Output the (X, Y) coordinate of the center of the cell containing the given text.  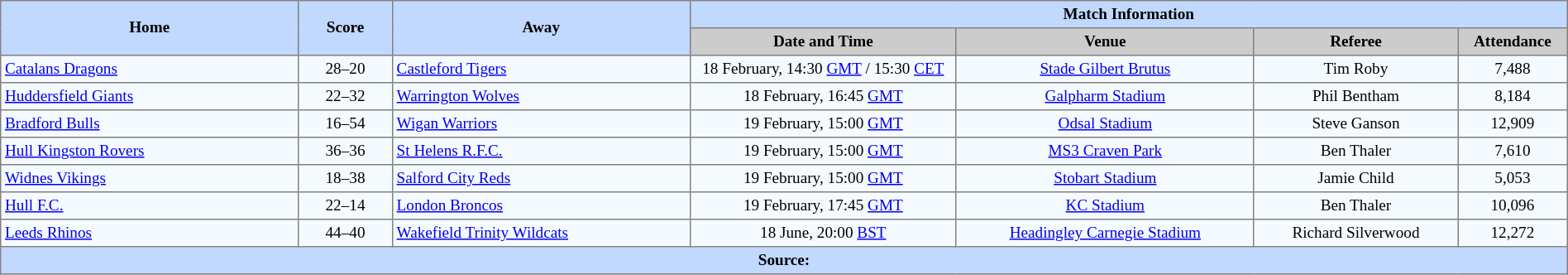
7,610 (1513, 151)
London Broncos (541, 205)
22–14 (346, 205)
Warrington Wolves (541, 96)
Jamie Child (1355, 179)
Home (150, 28)
Hull F.C. (150, 205)
16–54 (346, 124)
18 February, 14:30 GMT / 15:30 CET (823, 70)
Attendance (1513, 41)
10,096 (1513, 205)
18 February, 16:45 GMT (823, 96)
Widnes Vikings (150, 179)
MS3 Craven Park (1105, 151)
Date and Time (823, 41)
Hull Kingston Rovers (150, 151)
18–38 (346, 179)
Tim Roby (1355, 70)
44–40 (346, 234)
Stade Gilbert Brutus (1105, 70)
22–32 (346, 96)
Steve Ganson (1355, 124)
Odsal Stadium (1105, 124)
Galpharm Stadium (1105, 96)
28–20 (346, 70)
8,184 (1513, 96)
Score (346, 28)
St Helens R.F.C. (541, 151)
Salford City Reds (541, 179)
18 June, 20:00 BST (823, 234)
Headingley Carnegie Stadium (1105, 234)
36–36 (346, 151)
Away (541, 28)
Catalans Dragons (150, 70)
Referee (1355, 41)
12,272 (1513, 234)
Leeds Rhinos (150, 234)
KC Stadium (1105, 205)
5,053 (1513, 179)
Castleford Tigers (541, 70)
12,909 (1513, 124)
Wigan Warriors (541, 124)
Wakefield Trinity Wildcats (541, 234)
Richard Silverwood (1355, 234)
Phil Bentham (1355, 96)
Match Information (1128, 15)
Stobart Stadium (1105, 179)
Venue (1105, 41)
19 February, 17:45 GMT (823, 205)
Huddersfield Giants (150, 96)
Bradford Bulls (150, 124)
7,488 (1513, 70)
Source: (784, 260)
